Provide the [x, y] coordinate of the cell's center where the given text is located.  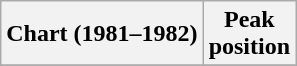
Chart (1981–1982) [102, 34]
Peakposition [249, 34]
